Output the [x, y] coordinate of the center of the cell containing the given text.  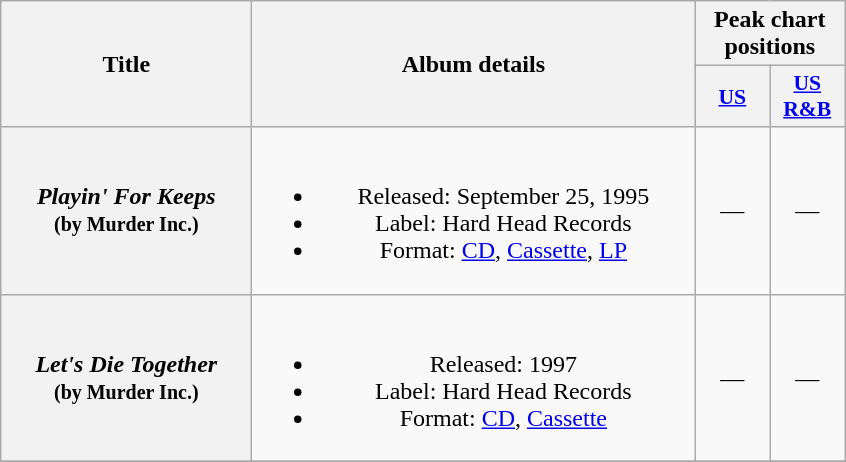
Playin' For Keeps(by Murder Inc.) [126, 210]
US R&B [808, 96]
Released: September 25, 1995Label: Hard Head RecordsFormat: CD, Cassette, LP [474, 210]
US [732, 96]
Peak chart positions [770, 34]
Title [126, 64]
Let's Die Together(by Murder Inc.) [126, 378]
Released: 1997Label: Hard Head RecordsFormat: CD, Cassette [474, 378]
Album details [474, 64]
